For the text-containing cell, return its midpoint in [x, y] coordinate format. 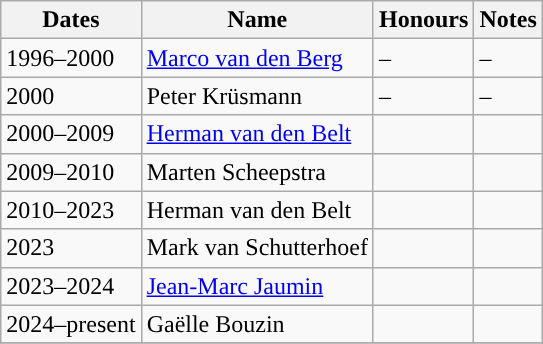
Marten Scheepstra [257, 172]
2009–2010 [71, 172]
Honours [423, 20]
2023–2024 [71, 286]
Mark van Schutterhoef [257, 248]
2000 [71, 96]
Dates [71, 20]
Jean-Marc Jaumin [257, 286]
Name [257, 20]
Gaëlle Bouzin [257, 324]
Marco van den Berg [257, 58]
2023 [71, 248]
2010–2023 [71, 210]
2024–present [71, 324]
2000–2009 [71, 134]
1996–2000 [71, 58]
Peter Krüsmann [257, 96]
Notes [508, 20]
